Locate the cell with the specified text and output its [x, y] center coordinate. 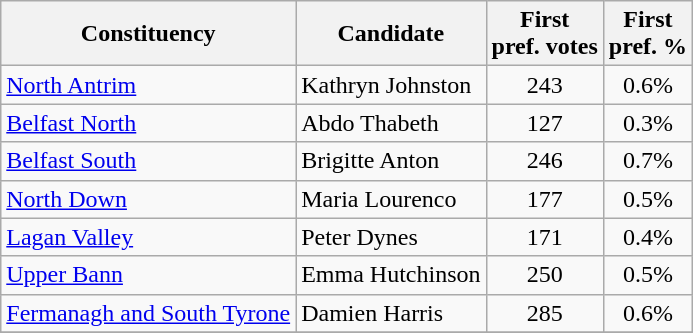
127 [544, 123]
Abdo Thabeth [391, 123]
250 [544, 275]
Maria Lourenco [391, 199]
177 [544, 199]
Belfast South [148, 161]
Damien Harris [391, 313]
Peter Dynes [391, 237]
171 [544, 237]
Brigitte Anton [391, 161]
285 [544, 313]
Candidate [391, 34]
Lagan Valley [148, 237]
First pref. votes [544, 34]
Emma Hutchinson [391, 275]
Belfast North [148, 123]
243 [544, 85]
First pref. % [648, 34]
Kathryn Johnston [391, 85]
0.3% [648, 123]
0.7% [648, 161]
North Antrim [148, 85]
Upper Bann [148, 275]
Fermanagh and South Tyrone [148, 313]
North Down [148, 199]
0.4% [648, 237]
246 [544, 161]
Constituency [148, 34]
